Search for the cell housing the specified text and yield its (X, Y) center coordinate. 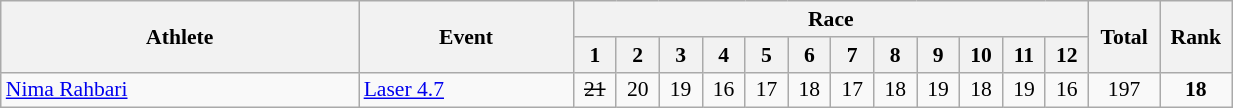
4 (724, 55)
7 (852, 55)
21 (594, 90)
5 (766, 55)
1 (594, 55)
Rank (1196, 36)
Athlete (180, 36)
3 (680, 55)
9 (938, 55)
2 (638, 55)
Event (466, 36)
Race (830, 19)
Laser 4.7 (466, 90)
Total (1124, 36)
6 (810, 55)
197 (1124, 90)
8 (896, 55)
11 (1024, 55)
20 (638, 90)
Nima Rahbari (180, 90)
12 (1066, 55)
10 (982, 55)
